Return the [X, Y] coordinate for the center point of the cell that contains the specified text.  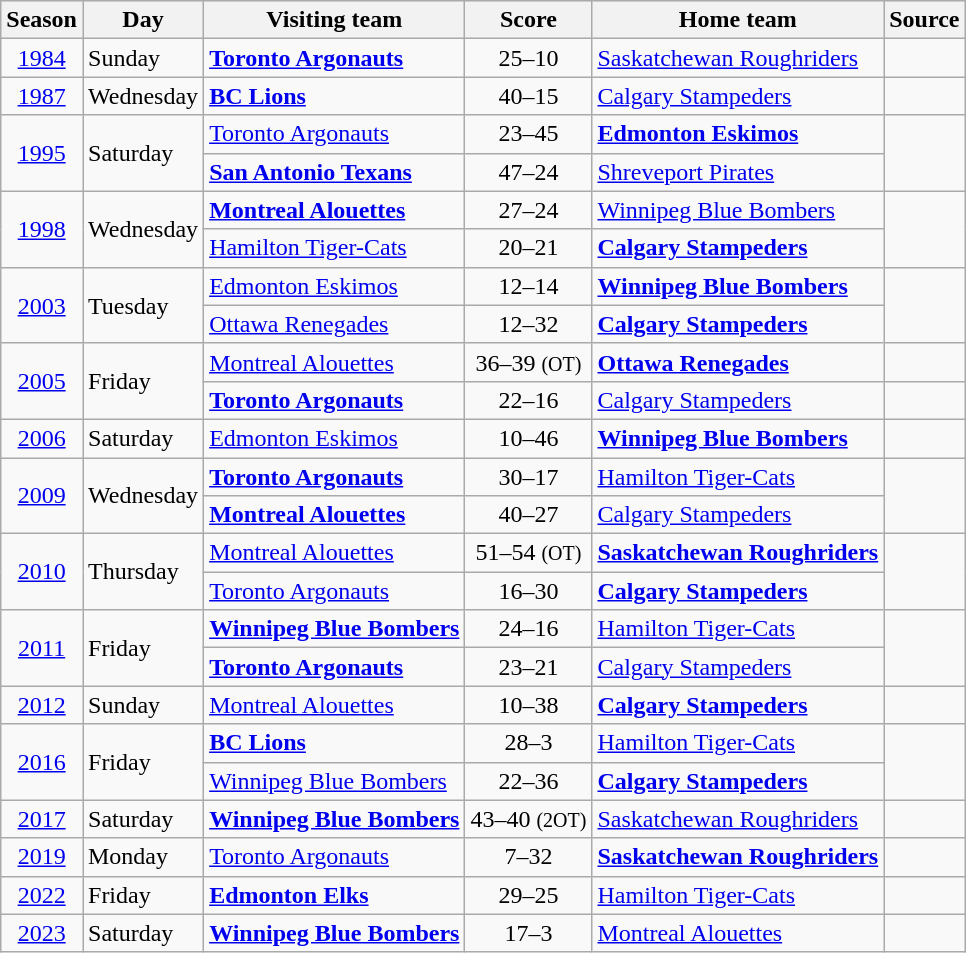
27–24 [528, 210]
43–40 (2OT) [528, 819]
San Antonio Texans [334, 172]
16–30 [528, 591]
1998 [42, 229]
36–39 (OT) [528, 362]
Day [142, 20]
2005 [42, 381]
Thursday [142, 572]
2006 [42, 438]
7–32 [528, 857]
2016 [42, 762]
Score [528, 20]
Edmonton Elks [334, 895]
40–15 [528, 96]
22–36 [528, 781]
23–45 [528, 134]
2003 [42, 305]
2023 [42, 933]
47–24 [528, 172]
Visiting team [334, 20]
40–27 [528, 515]
Season [42, 20]
17–3 [528, 933]
2017 [42, 819]
1995 [42, 153]
Shreveport Pirates [738, 172]
2022 [42, 895]
1984 [42, 58]
28–3 [528, 743]
Source [924, 20]
29–25 [528, 895]
Home team [738, 20]
20–21 [528, 248]
Tuesday [142, 305]
1987 [42, 96]
24–16 [528, 629]
12–32 [528, 324]
2010 [42, 572]
2009 [42, 496]
10–38 [528, 705]
12–14 [528, 286]
2019 [42, 857]
2011 [42, 648]
23–21 [528, 667]
25–10 [528, 58]
22–16 [528, 400]
2012 [42, 705]
10–46 [528, 438]
51–54 (OT) [528, 553]
30–17 [528, 477]
Monday [142, 857]
